Search for the cell housing the specified text and yield its [X, Y] center coordinate. 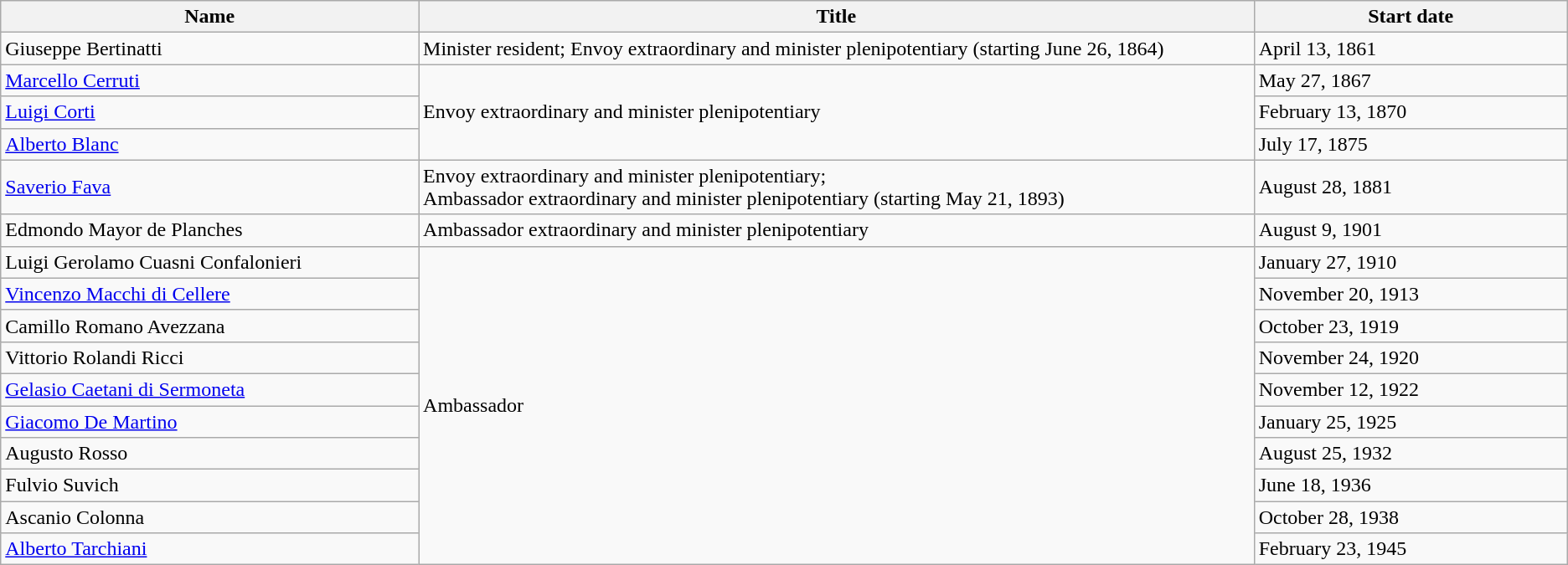
August 9, 1901 [1411, 230]
Fulvio Suvich [209, 485]
August 25, 1932 [1411, 454]
Minister resident; Envoy extraordinary and minister plenipotentiary (starting June 26, 1864) [837, 49]
November 12, 1922 [1411, 389]
Envoy extraordinary and minister plenipotentiary;Ambassador extraordinary and minister plenipotentiary (starting May 21, 1893) [837, 187]
Vincenzo Macchi di Cellere [209, 294]
October 23, 1919 [1411, 326]
Ascanio Colonna [209, 517]
February 23, 1945 [1411, 549]
June 18, 1936 [1411, 485]
July 17, 1875 [1411, 144]
April 13, 1861 [1411, 49]
Marcello Cerruti [209, 80]
October 28, 1938 [1411, 517]
Edmondo Mayor de Planches [209, 230]
Luigi Corti [209, 112]
November 24, 1920 [1411, 357]
Alberto Tarchiani [209, 549]
Camillo Romano Avezzana [209, 326]
Start date [1411, 17]
Saverio Fava [209, 187]
January 27, 1910 [1411, 262]
Giacomo De Martino [209, 421]
February 13, 1870 [1411, 112]
May 27, 1867 [1411, 80]
Luigi Gerolamo Cuasni Confalonieri [209, 262]
Ambassador [837, 405]
Title [837, 17]
November 20, 1913 [1411, 294]
August 28, 1881 [1411, 187]
January 25, 1925 [1411, 421]
Alberto Blanc [209, 144]
Vittorio Rolandi Ricci [209, 357]
Name [209, 17]
Envoy extraordinary and minister plenipotentiary [837, 112]
Gelasio Caetani di Sermoneta [209, 389]
Augusto Rosso [209, 454]
Ambassador extraordinary and minister plenipotentiary [837, 230]
Giuseppe Bertinatti [209, 49]
